Search for the cell housing the specified text and yield its [X, Y] center coordinate. 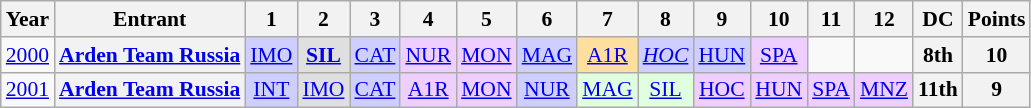
12 [884, 19]
DC [938, 19]
3 [376, 19]
2001 [28, 90]
2000 [28, 55]
11th [938, 90]
4 [428, 19]
8 [666, 19]
1 [271, 19]
MNZ [884, 90]
Points [997, 19]
2 [323, 19]
6 [548, 19]
7 [608, 19]
8th [938, 55]
Entrant [150, 19]
5 [486, 19]
11 [831, 19]
Year [28, 19]
INT [271, 90]
